Find where the given text appears and provide that cell's center as (x, y) coordinate. 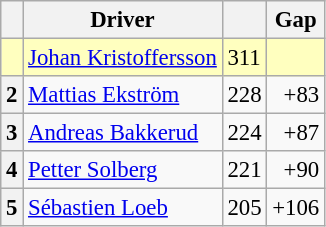
Gap (296, 20)
4 (12, 170)
224 (244, 133)
+83 (296, 95)
Sébastien Loeb (122, 208)
3 (12, 133)
Johan Kristoffersson (122, 58)
+90 (296, 170)
205 (244, 208)
Andreas Bakkerud (122, 133)
Mattias Ekström (122, 95)
+87 (296, 133)
311 (244, 58)
+106 (296, 208)
2 (12, 95)
5 (12, 208)
Petter Solberg (122, 170)
221 (244, 170)
228 (244, 95)
Driver (122, 20)
